From the cell containing the given text, extract its center point as [X, Y] coordinate. 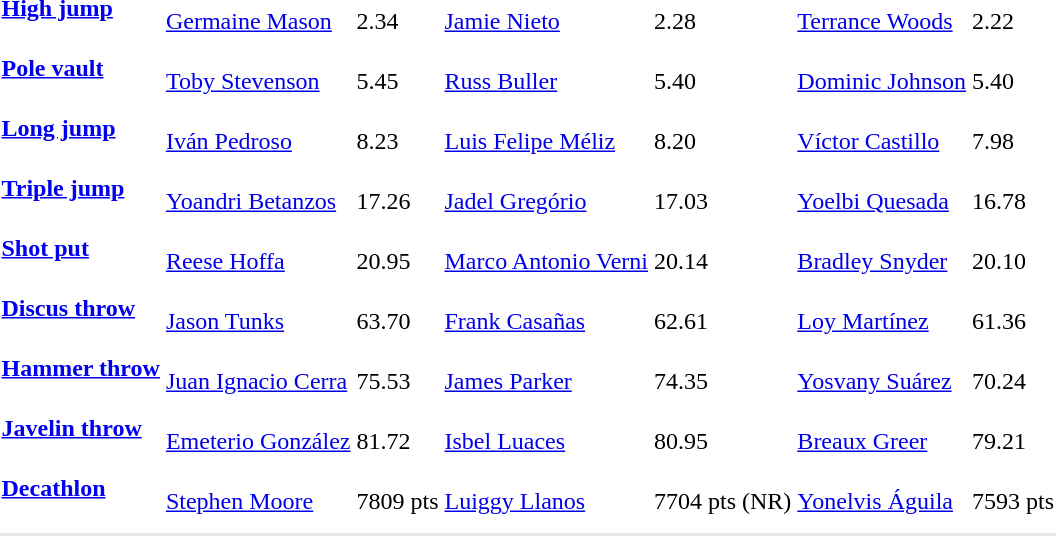
Juan Ignacio Cerra [258, 382]
Emeterio González [258, 442]
Loy Martínez [882, 322]
Long jump [80, 142]
81.72 [398, 442]
20.95 [398, 262]
Jason Tunks [258, 322]
Toby Stevenson [258, 82]
17.26 [398, 202]
Isbel Luaces [546, 442]
Yosvany Suárez [882, 382]
Luis Felipe Méliz [546, 142]
75.53 [398, 382]
Dominic Johnson [882, 82]
Stephen Moore [258, 502]
8.23 [398, 142]
74.35 [723, 382]
80.95 [723, 442]
Jadel Gregório [546, 202]
Yonelvis Águila [882, 502]
Breaux Greer [882, 442]
Russ Buller [546, 82]
17.03 [723, 202]
16.78 [1014, 202]
Decathlon [80, 502]
7704 pts (NR) [723, 502]
7.98 [1014, 142]
7593 pts [1014, 502]
Shot put [80, 262]
8.20 [723, 142]
Frank Casañas [546, 322]
Bradley Snyder [882, 262]
James Parker [546, 382]
Víctor Castillo [882, 142]
Pole vault [80, 82]
Luiggy Llanos [546, 502]
Hammer throw [80, 382]
Reese Hoffa [258, 262]
79.21 [1014, 442]
Yoelbi Quesada [882, 202]
Marco Antonio Verni [546, 262]
70.24 [1014, 382]
20.10 [1014, 262]
Iván Pedroso [258, 142]
7809 pts [398, 502]
Javelin throw [80, 442]
Yoandri Betanzos [258, 202]
Discus throw [80, 322]
Triple jump [80, 202]
62.61 [723, 322]
5.45 [398, 82]
63.70 [398, 322]
20.14 [723, 262]
61.36 [1014, 322]
